Return [x, y] of the center of cell containing provided text 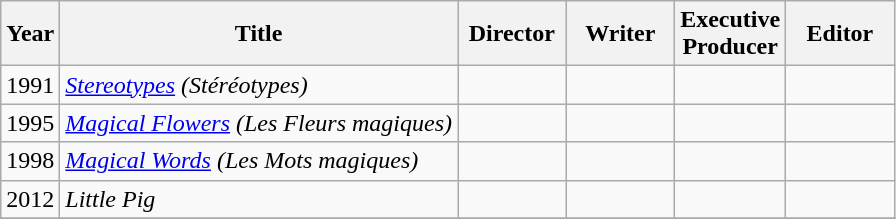
Magical Words (Les Mots magiques) [259, 161]
Stereotypes (Stéréotypes) [259, 85]
Director [512, 34]
Magical Flowers (Les Fleurs magiques) [259, 123]
Title [259, 34]
2012 [30, 199]
Writer [620, 34]
Little Pig [259, 199]
ExecutiveProducer [730, 34]
1991 [30, 85]
1998 [30, 161]
Editor [840, 34]
Year [30, 34]
1995 [30, 123]
